Capture the cell that displays the provided text and extract its (x, y) central coordinate. 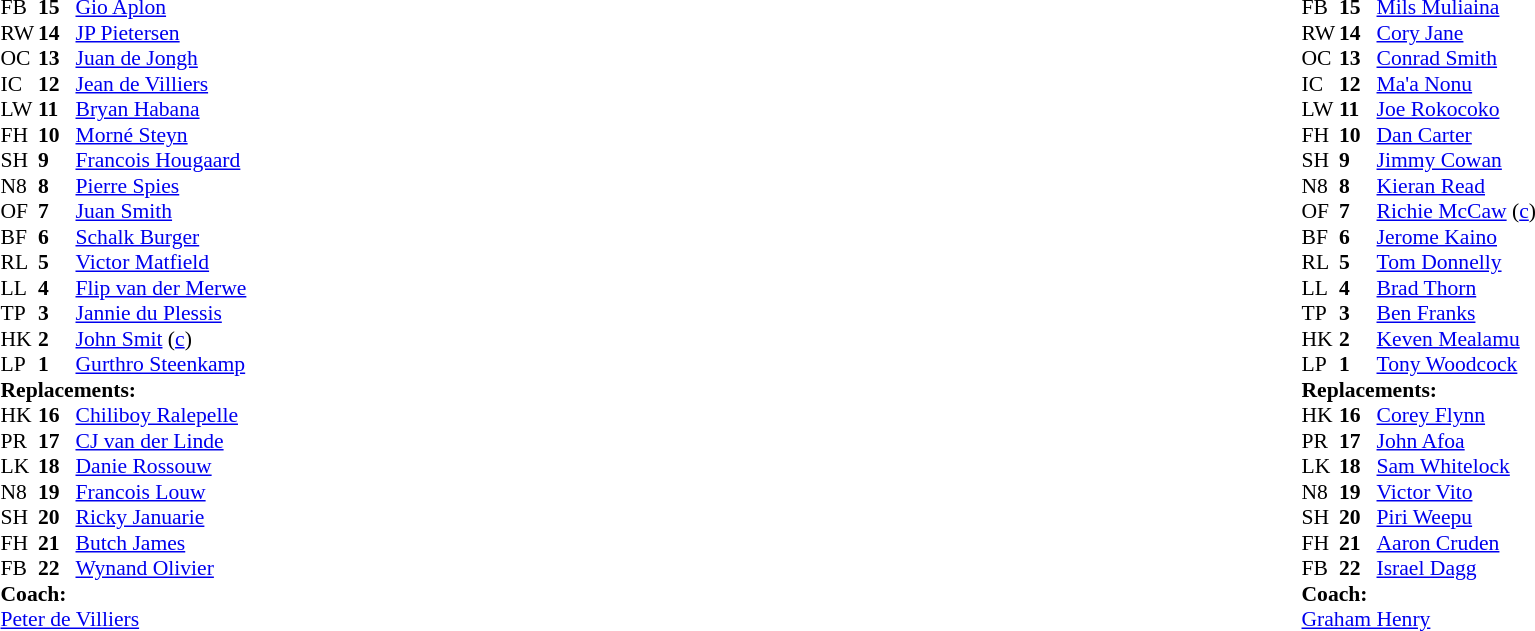
Coach: (123, 594)
Schalk Burger (162, 237)
Jannie du Plessis (162, 313)
Flip van der Merwe (162, 288)
Replacements: (123, 390)
Chiliboy Ralepelle (162, 415)
Bryan Habana (162, 109)
Pierre Spies (162, 186)
Francois Hougaard (162, 161)
Morné Steyn (162, 135)
Victor Matfield (162, 263)
Jean de Villiers (162, 84)
Juan de Jongh (162, 59)
Butch James (162, 543)
Gurthro Steenkamp (162, 365)
John Smit (c) (162, 339)
Juan Smith (162, 211)
Wynand Olivier (162, 569)
Francois Louw (162, 492)
JP Pietersen (162, 33)
Ricky Januarie (162, 517)
Danie Rossouw (162, 467)
CJ van der Linde (162, 441)
